Provide the [x, y] coordinate of the cell's center where the given text is located.  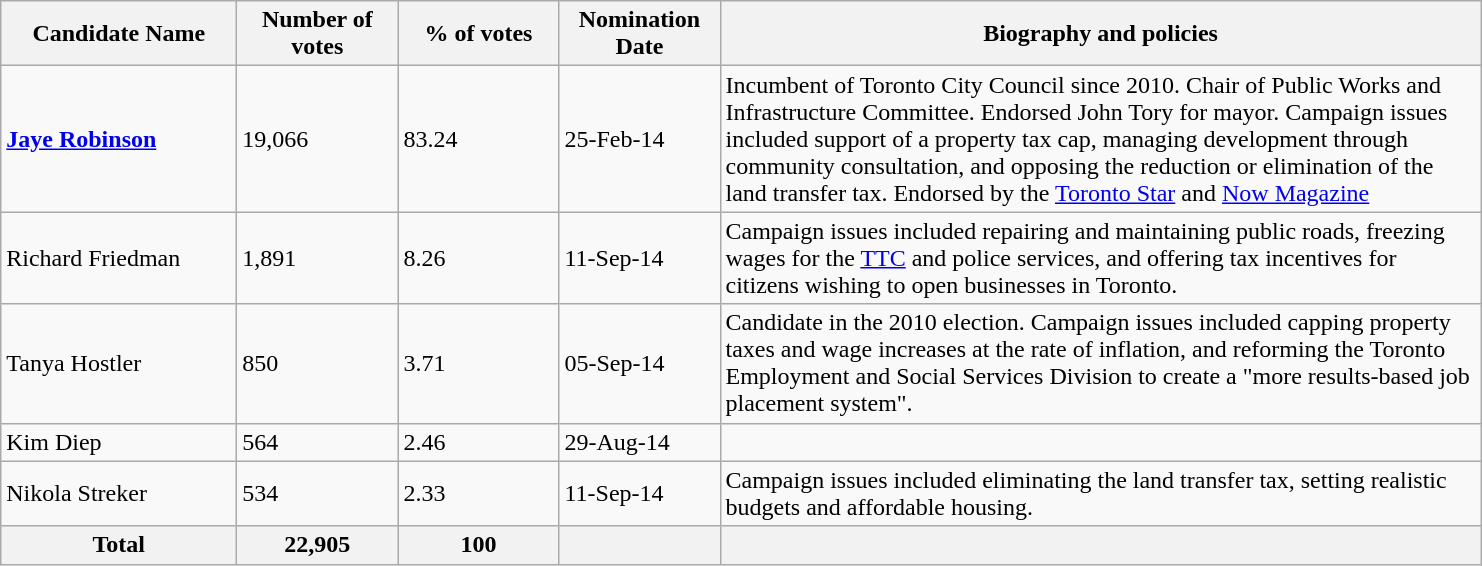
Richard Friedman [119, 258]
1,891 [318, 258]
Nomination Date [640, 34]
2.46 [478, 442]
3.71 [478, 364]
Campaign issues included eliminating the land transfer tax, setting realistic budgets and affordable housing. [1100, 494]
100 [478, 545]
534 [318, 494]
Jaye Robinson [119, 139]
2.33 [478, 494]
850 [318, 364]
19,066 [318, 139]
Kim Diep [119, 442]
% of votes [478, 34]
Candidate Name [119, 34]
564 [318, 442]
8.26 [478, 258]
29-Aug-14 [640, 442]
Biography and policies [1100, 34]
Nikola Streker [119, 494]
Number of votes [318, 34]
05-Sep-14 [640, 364]
Tanya Hostler [119, 364]
83.24 [478, 139]
22,905 [318, 545]
25-Feb-14 [640, 139]
Total [119, 545]
